Determine the (x, y) coordinate at the center of the cell enclosing the given text.  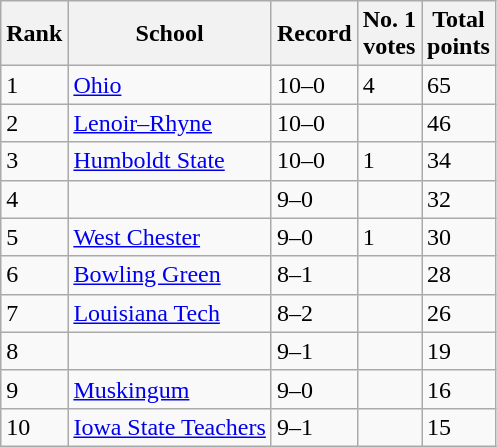
5 (34, 237)
Muskingum (170, 389)
16 (459, 389)
West Chester (170, 237)
28 (459, 275)
School (170, 34)
19 (459, 351)
46 (459, 123)
Totalpoints (459, 34)
15 (459, 427)
Iowa State Teachers (170, 427)
Humboldt State (170, 161)
6 (34, 275)
Ohio (170, 85)
Louisiana Tech (170, 313)
34 (459, 161)
65 (459, 85)
Record (314, 34)
8–1 (314, 275)
26 (459, 313)
8–2 (314, 313)
Rank (34, 34)
No. 1votes (389, 34)
10 (34, 427)
3 (34, 161)
Bowling Green (170, 275)
Lenoir–Rhyne (170, 123)
8 (34, 351)
32 (459, 199)
30 (459, 237)
2 (34, 123)
7 (34, 313)
9 (34, 389)
